Pinpoint the cell where the given text exists, returning its (X, Y) midpoint coordinate. 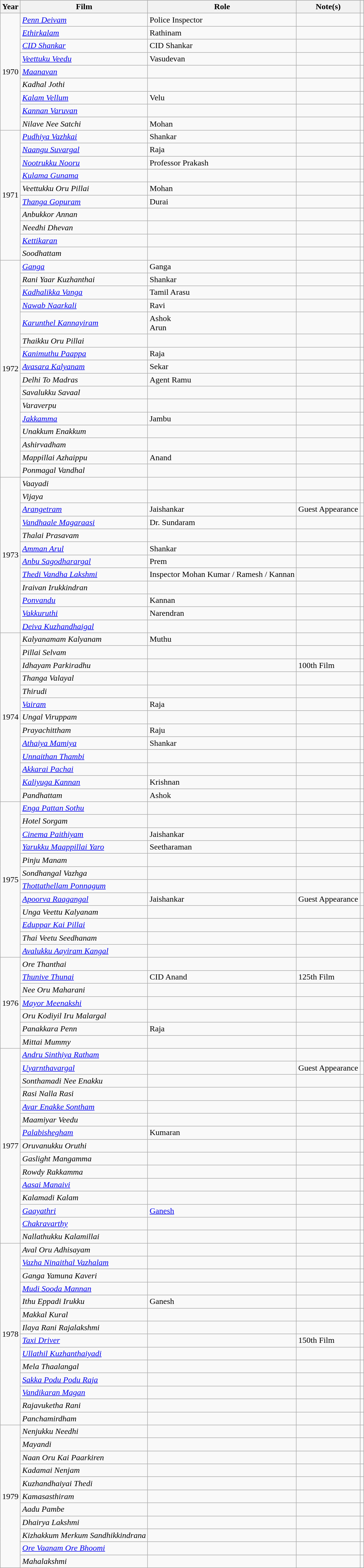
Durai (222, 202)
Ore Thanthai (84, 964)
Anbu Sagodharargal (84, 561)
Ganga Yamuna Kaveri (84, 1276)
Sondhangal Vazhga (84, 873)
Cinema Paithiyam (84, 834)
Uyarnthavargal (84, 1068)
Mahalakshmi (84, 1561)
Nootrukku Nooru (84, 163)
Jambu (222, 419)
Oru Kodiyil Iru Malargal (84, 1016)
Thirudi (84, 691)
1976 (10, 1003)
Akkarai Pachai (84, 769)
Idhayam Parkiradhu (84, 665)
125th Film (328, 977)
Thaikku Oru Pillai (84, 340)
Kuzhandhaiyai Thedi (84, 1483)
Pudhiya Vazhkai (84, 136)
Savalukku Savaal (84, 393)
Muthu (222, 639)
Thalai Prasavam (84, 535)
Athaiya Mamiya (84, 743)
Kulama Gunama (84, 176)
Penn Deivam (84, 20)
Aasai Manaivi (84, 1185)
Kannan Varuvan (84, 111)
Ithu Eppadi Irukku (84, 1302)
Nilave Nee Satchi (84, 124)
Thanga Gopuram (84, 202)
Inspector Mohan Kumar / Ramesh / Kannan (222, 574)
Anbukkor Annan (84, 215)
Avalukku Aayiram Kangal (84, 951)
Agent Ramu (222, 380)
1970 (10, 72)
Unakkum Enakkum (84, 432)
Deiva Kuzhandhaigal (84, 626)
Nee Oru Maharani (84, 990)
AshokArun (222, 323)
Panchamirdham (84, 1418)
Thedi Vandha Lakshmi (84, 574)
Mayandi (84, 1444)
Nenjukku Needhi (84, 1432)
Gaayathri (84, 1211)
Yarukku Maappillai Yaro (84, 847)
Needhi Dhevan (84, 228)
CID Anand (222, 977)
Tamil Arasu (222, 292)
Raju (222, 730)
Kannan (222, 600)
Seetharaman (222, 847)
Panakkara Penn (84, 1029)
Sonthamadi Nee Enakku (84, 1081)
1977 (10, 1146)
Nallathukku Kalamillai (84, 1237)
Amman Arul (84, 548)
Iraivan Irukkindran (84, 587)
Mudi Sooda Mannan (84, 1289)
Dr. Sundaram (222, 522)
Naangu Suvargal (84, 149)
Kalam Vellum (84, 98)
Vandhaale Magaraasi (84, 522)
Kalamadi Kalam (84, 1197)
Rani Yaar Kuzhanthai (84, 279)
Ungal Viruppam (84, 717)
Ravi (222, 305)
1971 (10, 195)
Mayor Meenakshi (84, 1003)
Vaayadi (84, 483)
Makkal Kural (84, 1315)
Rasi Nalla Rasi (84, 1094)
Aval Oru Adhisayam (84, 1250)
Thottathellam Ponnagum (84, 886)
Unga Veettu Kalyanam (84, 912)
Kadamai Nenjam (84, 1470)
Rajavuketha Rani (84, 1405)
Ullathil Kuzhanthaiyadi (84, 1353)
Dhairya Lakshmi (84, 1522)
Kaliyuga Kannan (84, 782)
100th Film (328, 665)
Hotel Sorgam (84, 821)
Year (10, 7)
Kamasasthiram (84, 1496)
Ashirvadham (84, 445)
Velu (222, 98)
Varaverpu (84, 406)
Prem (222, 561)
Unnaithan Thambi (84, 756)
Kumaran (222, 1133)
Mela Thaalangal (84, 1366)
1975 (10, 880)
Kizhakkum Merkum Sandhikkindrana (84, 1535)
Vandikaran Magan (84, 1392)
Note(s) (328, 7)
Krishnan (222, 782)
Pinju Manam (84, 860)
Nawab Naarkali (84, 305)
Kalyanamam Kalyanam (84, 639)
Rowdy Rakkamma (84, 1172)
Pillai Selvam (84, 652)
Vasudevan (222, 59)
Eduppar Kai Pillai (84, 925)
1973 (10, 555)
Jakkamma (84, 419)
Police Inspector (222, 20)
Vakkuruthi (84, 613)
Ore Vaanam Ore Bhoomi (84, 1548)
Enga Pattan Sothu (84, 808)
Vairam (84, 704)
Ethirkalam (84, 33)
Ashok (222, 795)
Thunive Thunai (84, 977)
Andru Sinthiya Ratham (84, 1055)
Kadhal Jothi (84, 85)
Role (222, 7)
Avasara Kalyanam (84, 366)
Sekar (222, 366)
Vijaya (84, 496)
Ponvandu (84, 600)
Professor Prakash (222, 163)
Mittai Mummy (84, 1042)
Apoorva Raagangal (84, 899)
Chakravarthy (84, 1224)
Vazha Ninaithal Vazhalam (84, 1263)
Maanavan (84, 72)
Narendran (222, 613)
Palabishegham (84, 1133)
Rathinam (222, 33)
Kadhalikka Vanga (84, 292)
Thai Veetu Seedhanam (84, 938)
Avar Enakke Sontham (84, 1107)
1972 (10, 368)
Maamiyar Veedu (84, 1120)
Gaslight Mangamma (84, 1159)
Pandhattam (84, 795)
Taxi Driver (84, 1340)
Kettikaran (84, 241)
1974 (10, 717)
Veettuku Veedu (84, 59)
1979 (10, 1496)
1978 (10, 1334)
Delhi To Madras (84, 380)
Film (84, 7)
Naan Oru Kai Paarkiren (84, 1457)
Kanimuthu Paappa (84, 353)
Veettukku Oru Pillai (84, 189)
Thanga Valayal (84, 678)
150th Film (328, 1340)
Anand (222, 458)
Prayachittham (84, 730)
Arangetram (84, 509)
Ponmagal Vandhal (84, 470)
Mappillai Azhaippu (84, 458)
Soodhattam (84, 253)
Karunthel Kannayiram (84, 323)
Ilaya Rani Rajalakshmi (84, 1327)
Sakka Podu Podu Raja (84, 1379)
Oruvanukku Oruthi (84, 1146)
Aadu Pambe (84, 1509)
